Provide the [X, Y] coordinate of the cell's center where the given text is located.  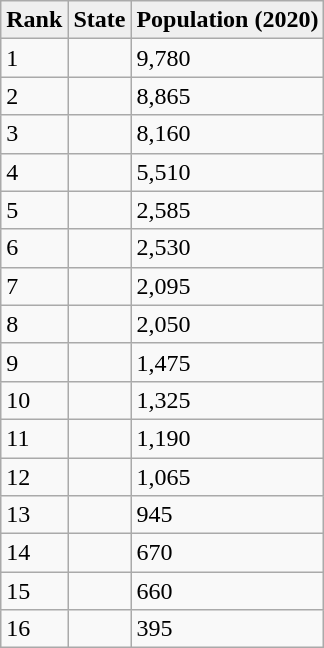
5,510 [228, 172]
670 [228, 553]
1 [34, 58]
9 [34, 362]
Rank [34, 20]
10 [34, 400]
16 [34, 629]
9,780 [228, 58]
11 [34, 438]
2 [34, 96]
14 [34, 553]
4 [34, 172]
8,865 [228, 96]
2,530 [228, 248]
8 [34, 324]
8,160 [228, 134]
1,475 [228, 362]
2,095 [228, 286]
13 [34, 515]
3 [34, 134]
945 [228, 515]
2,585 [228, 210]
1,325 [228, 400]
12 [34, 477]
7 [34, 286]
Population (2020) [228, 20]
395 [228, 629]
1,065 [228, 477]
15 [34, 591]
660 [228, 591]
5 [34, 210]
6 [34, 248]
2,050 [228, 324]
State [100, 20]
1,190 [228, 438]
